Return [X, Y] of the center of cell containing provided text 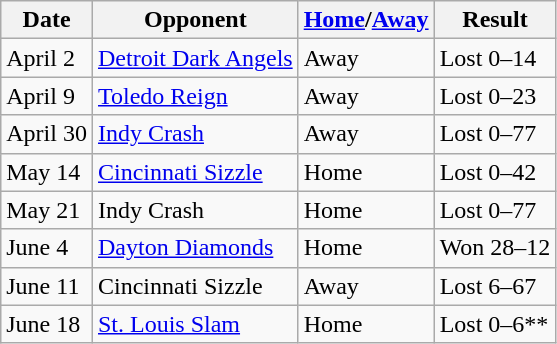
Lost 0–14 [495, 58]
June 11 [47, 286]
Dayton Diamonds [195, 248]
June 4 [47, 248]
Lost 0–42 [495, 172]
Won 28–12 [495, 248]
Detroit Dark Angels [195, 58]
Date [47, 20]
May 14 [47, 172]
April 2 [47, 58]
Result [495, 20]
St. Louis Slam [195, 324]
April 9 [47, 96]
Lost 0–6** [495, 324]
Lost 0–23 [495, 96]
May 21 [47, 210]
June 18 [47, 324]
April 30 [47, 134]
Lost 6–67 [495, 286]
Home/Away [366, 20]
Toledo Reign [195, 96]
Opponent [195, 20]
